Capture the cell that displays the provided text and extract its (x, y) central coordinate. 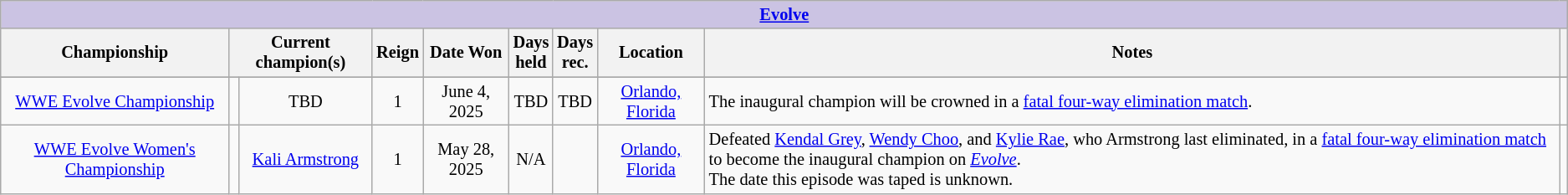
N/A (532, 159)
WWE Evolve Women's Championship (115, 159)
Kali Armstrong (305, 159)
June 4, 2025 (467, 101)
Current champion(s) (301, 53)
Notes (1132, 53)
May 28, 2025 (467, 159)
Evolve (784, 14)
Location (651, 53)
WWE Evolve Championship (115, 101)
Date Won (467, 53)
Daysheld (532, 53)
The inaugural champion will be crowned in a fatal four-way elimination match. (1132, 101)
Reign (398, 53)
Daysrec. (575, 53)
Championship (115, 53)
